Return (x, y) of the center of cell containing provided text 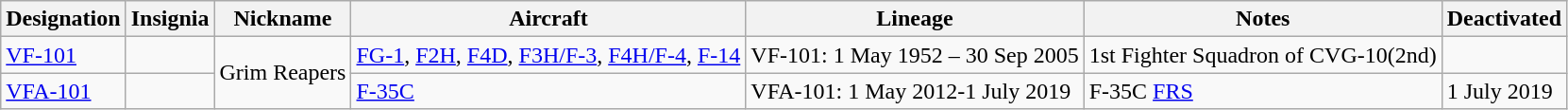
1 July 2019 (1504, 91)
1st Fighter Squadron of CVG-10(2nd) (1263, 55)
VF-101 (63, 55)
Nickname (283, 19)
Notes (1263, 19)
Insignia (170, 19)
VFA-101: 1 May 2012-1 July 2019 (915, 91)
VFA-101 (63, 91)
FG-1, F2H, F4D, F3H/F-3, F4H/F-4, F-14 (548, 55)
Designation (63, 19)
Grim Reapers (283, 73)
Deactivated (1504, 19)
Lineage (915, 19)
F-35C (548, 91)
F-35C FRS (1263, 91)
Aircraft (548, 19)
VF-101: 1 May 1952 – 30 Sep 2005 (915, 55)
